Output the (x, y) coordinate of the center of the cell containing the given text.  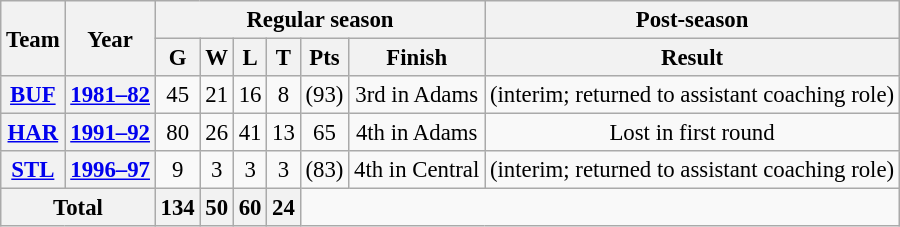
Pts (324, 58)
Finish (417, 58)
45 (178, 95)
1996–97 (110, 170)
134 (178, 208)
Team (33, 38)
1991–92 (110, 133)
G (178, 58)
65 (324, 133)
Year (110, 38)
BUF (33, 95)
(93) (324, 95)
T (284, 58)
16 (250, 95)
(83) (324, 170)
W (216, 58)
Post-season (692, 20)
4th in Adams (417, 133)
26 (216, 133)
Lost in first round (692, 133)
3rd in Adams (417, 95)
13 (284, 133)
HAR (33, 133)
Result (692, 58)
Regular season (320, 20)
60 (250, 208)
21 (216, 95)
8 (284, 95)
50 (216, 208)
Total (78, 208)
1981–82 (110, 95)
L (250, 58)
24 (284, 208)
41 (250, 133)
4th in Central (417, 170)
STL (33, 170)
80 (178, 133)
9 (178, 170)
